Output the (X, Y) coordinate of the center of the cell containing the given text.  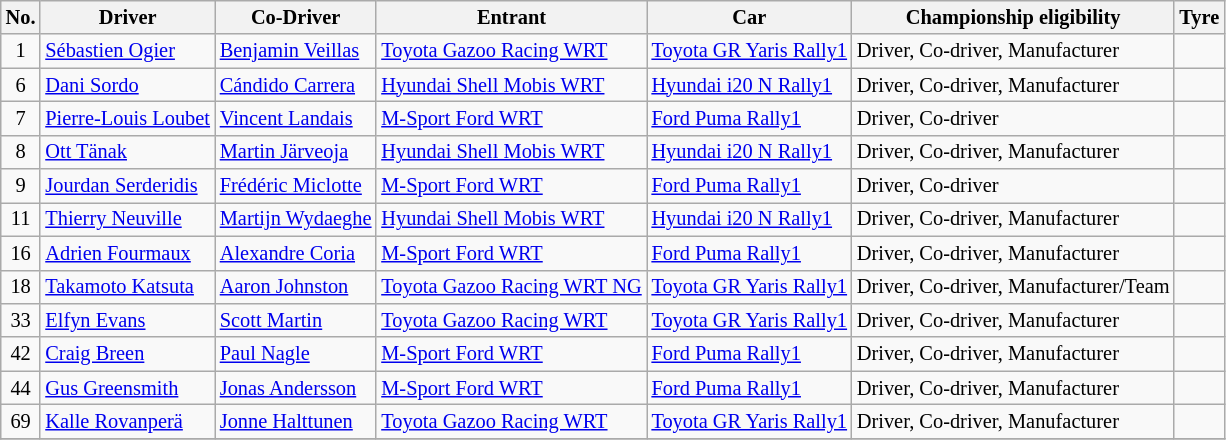
18 (21, 287)
Alexandre Coria (296, 253)
Toyota Gazoo Racing WRT NG (511, 287)
Craig Breen (127, 354)
33 (21, 320)
8 (21, 152)
42 (21, 354)
Co-Driver (296, 17)
Martijn Wydaeghe (296, 219)
Driver, Co-driver, Manufacturer/Team (1014, 287)
Scott Martin (296, 320)
Championship eligibility (1014, 17)
Car (750, 17)
Ott Tänak (127, 152)
44 (21, 388)
Pierre-Louis Loubet (127, 118)
Paul Nagle (296, 354)
Takamoto Katsuta (127, 287)
Aaron Johnston (296, 287)
No. (21, 17)
Adrien Fourmaux (127, 253)
Martin Järveoja (296, 152)
6 (21, 85)
Tyre (1199, 17)
Gus Greensmith (127, 388)
Vincent Landais (296, 118)
Thierry Neuville (127, 219)
Sébastien Ogier (127, 51)
Cándido Carrera (296, 85)
69 (21, 421)
Jourdan Serderidis (127, 186)
Benjamin Veillas (296, 51)
Kalle Rovanperä (127, 421)
Frédéric Miclotte (296, 186)
9 (21, 186)
Dani Sordo (127, 85)
Entrant (511, 17)
1 (21, 51)
Jonas Andersson (296, 388)
16 (21, 253)
Jonne Halttunen (296, 421)
Driver (127, 17)
Elfyn Evans (127, 320)
11 (21, 219)
7 (21, 118)
